Detect which cell encompasses the target text, then output its [X, Y] center coordinate. 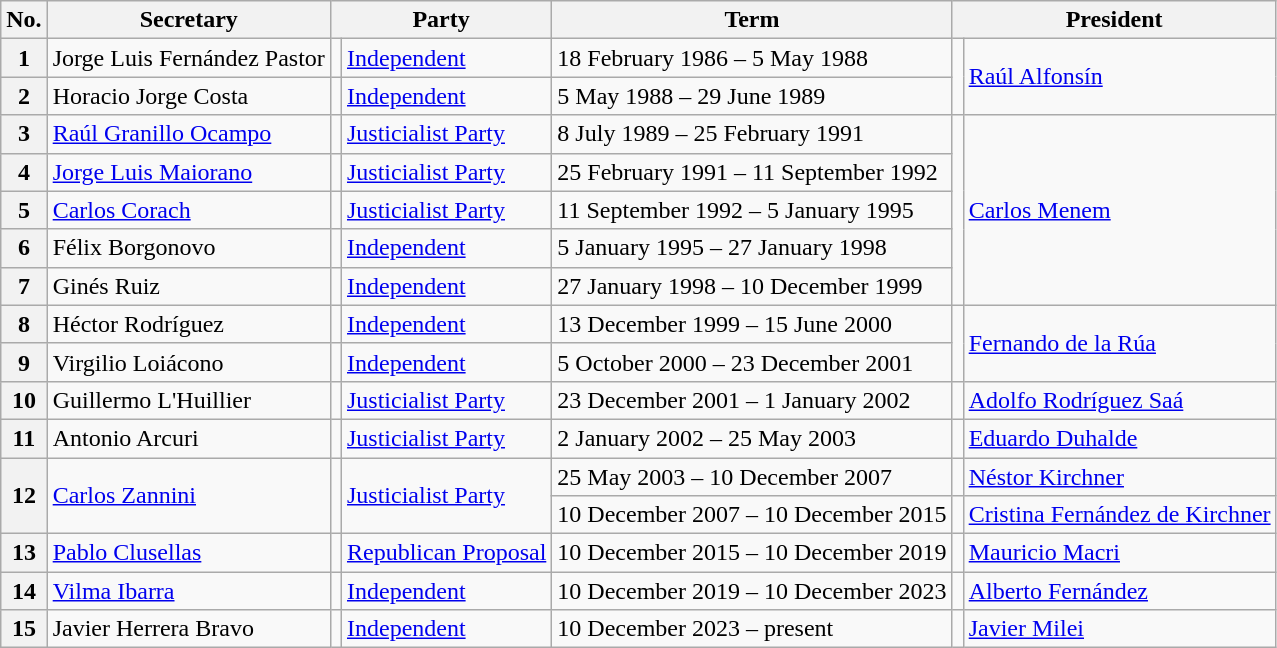
Néstor Kirchner [1120, 477]
11 September 1992 – 5 January 1995 [752, 210]
Raúl Alfonsín [1120, 77]
1 [24, 58]
4 [24, 172]
Secretary [188, 20]
Raúl Granillo Ocampo [188, 134]
Jorge Luis Fernández Pastor [188, 58]
2 January 2002 – 25 May 2003 [752, 438]
Adolfo Rodríguez Saá [1120, 400]
11 [24, 438]
10 [24, 400]
Cristina Fernández de Kirchner [1120, 515]
Party [440, 20]
Horacio Jorge Costa [188, 96]
Term [752, 20]
25 February 1991 – 11 September 1992 [752, 172]
President [1114, 20]
Carlos Menem [1120, 210]
14 [24, 591]
8 [24, 324]
Alberto Fernández [1120, 591]
Javier Herrera Bravo [188, 629]
8 July 1989 – 25 February 1991 [752, 134]
Javier Milei [1120, 629]
Ginés Ruiz [188, 286]
No. [24, 20]
25 May 2003 – 10 December 2007 [752, 477]
13 December 1999 – 15 June 2000 [752, 324]
23 December 2001 – 1 January 2002 [752, 400]
2 [24, 96]
15 [24, 629]
Carlos Corach [188, 210]
10 December 2023 – present [752, 629]
10 December 2019 – 10 December 2023 [752, 591]
Félix Borgonovo [188, 248]
18 February 1986 – 5 May 1988 [752, 58]
Virgilio Loiácono [188, 362]
12 [24, 496]
3 [24, 134]
27 January 1998 – 10 December 1999 [752, 286]
Antonio Arcuri [188, 438]
10 December 2015 – 10 December 2019 [752, 553]
Vilma Ibarra [188, 591]
13 [24, 553]
5 October 2000 – 23 December 2001 [752, 362]
9 [24, 362]
6 [24, 248]
Guillermo L'Huillier [188, 400]
Fernando de la Rúa [1120, 343]
Jorge Luis Maiorano [188, 172]
5 May 1988 – 29 June 1989 [752, 96]
Pablo Clusellas [188, 553]
Mauricio Macri [1120, 553]
Eduardo Duhalde [1120, 438]
Republican Proposal [446, 553]
5 January 1995 – 27 January 1998 [752, 248]
10 December 2007 – 10 December 2015 [752, 515]
5 [24, 210]
7 [24, 286]
Héctor Rodríguez [188, 324]
Carlos Zannini [188, 496]
